Pinpoint the cell where the given text exists, returning its (x, y) midpoint coordinate. 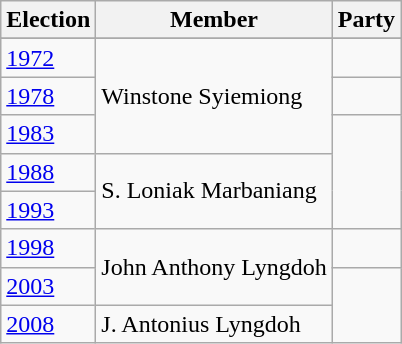
Member (214, 20)
Winstone Syiemiong (214, 96)
J. Antonius Lyngdoh (214, 324)
Election (48, 20)
1998 (48, 248)
2008 (48, 324)
1993 (48, 210)
2003 (48, 286)
S. Loniak Marbaniang (214, 191)
1983 (48, 134)
Party (366, 20)
1988 (48, 172)
John Anthony Lyngdoh (214, 267)
1978 (48, 96)
1972 (48, 58)
